From the cell containing the given text, extract its center point as (x, y) coordinate. 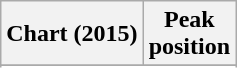
Peakposition (189, 34)
Chart (2015) (72, 34)
